Search for the cell housing the specified text and yield its (X, Y) center coordinate. 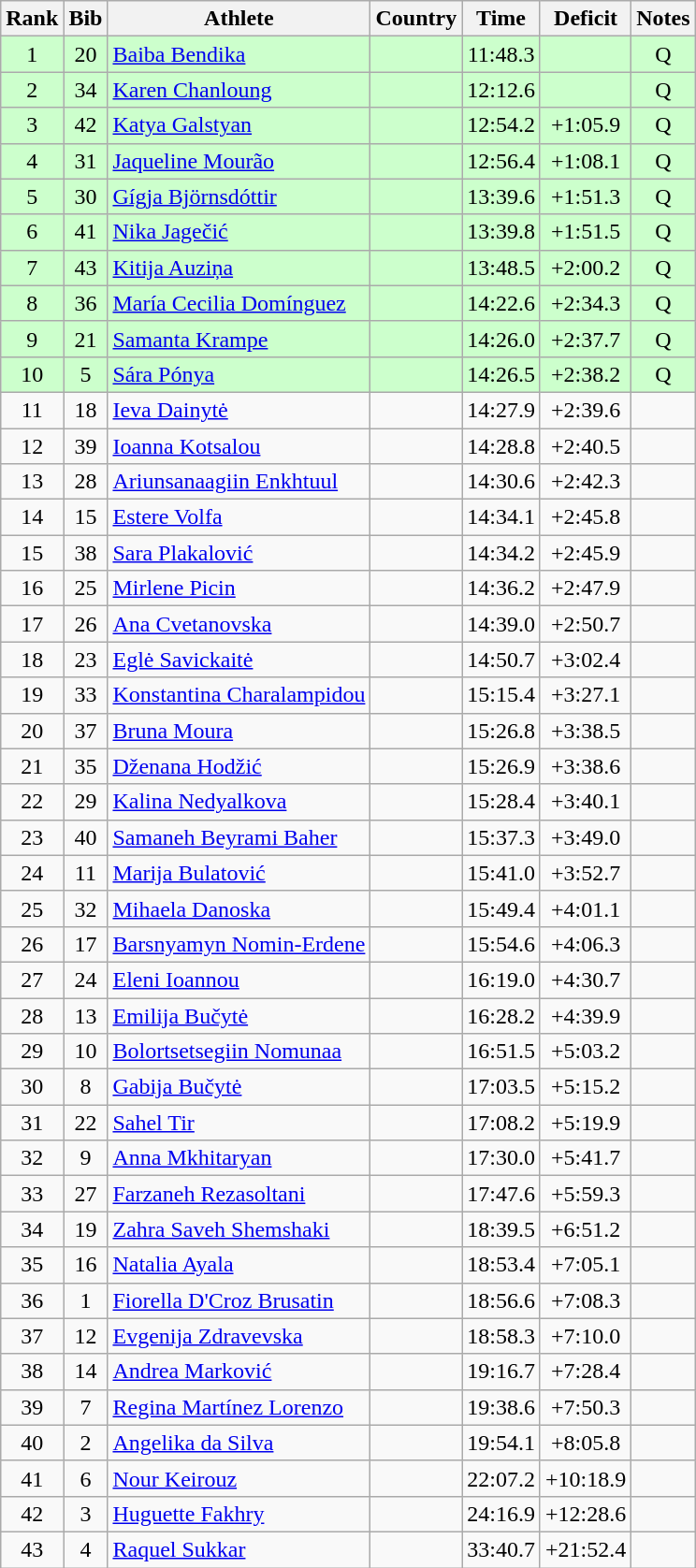
+4:06.3 (586, 944)
15:54.6 (501, 944)
+2:42.3 (586, 482)
14:34.2 (501, 553)
+3:49.0 (586, 837)
Baiba Bendika (239, 54)
18:39.5 (501, 1229)
Barsnyamyn Nomin-Erdene (239, 944)
Nika Jagečić (239, 232)
Katya Galstyan (239, 125)
17:30.0 (501, 1158)
14:27.9 (501, 410)
Farzaneh Rezasoltani (239, 1194)
+2:38.2 (586, 374)
18:58.3 (501, 1336)
Sára Pónya (239, 374)
+7:50.3 (586, 1407)
13:48.5 (501, 268)
+3:27.1 (586, 695)
12:54.2 (501, 125)
+3:38.6 (586, 766)
Emilija Bučytė (239, 1015)
Andrea Marković (239, 1372)
Gígja Björnsdóttir (239, 196)
+10:18.9 (586, 1478)
13:39.6 (501, 196)
+7:10.0 (586, 1336)
+3:02.4 (586, 660)
+5:03.2 (586, 1052)
14:30.6 (501, 482)
+2:00.2 (586, 268)
+21:52.4 (586, 1549)
+3:52.7 (586, 873)
Karen Chanloung (239, 90)
12:12.6 (501, 90)
+4:30.7 (586, 980)
Regina Martínez Lorenzo (239, 1407)
+1:51.3 (586, 196)
Evgenija Zdravevska (239, 1336)
14:39.0 (501, 624)
Jaqueline Mourão (239, 161)
+2:40.5 (586, 446)
+5:41.7 (586, 1158)
+5:19.9 (586, 1123)
16:19.0 (501, 980)
+2:37.7 (586, 339)
14:28.8 (501, 446)
19:54.1 (501, 1443)
19:16.7 (501, 1372)
Ariunsanaagiin Enkhtuul (239, 482)
+7:08.3 (586, 1300)
Notes (663, 19)
+5:15.2 (586, 1087)
+4:39.9 (586, 1015)
22:07.2 (501, 1478)
Marija Bulatović (239, 873)
Bolortsetsegiin Nomunaa (239, 1052)
+12:28.6 (586, 1514)
+5:59.3 (586, 1194)
18:56.6 (501, 1300)
Fiorella D'Croz Brusatin (239, 1300)
+1:08.1 (586, 161)
Kalina Nedyalkova (239, 802)
Nour Keirouz (239, 1478)
+7:28.4 (586, 1372)
+2:45.8 (586, 517)
+7:05.1 (586, 1265)
Estere Volfa (239, 517)
17:03.5 (501, 1087)
Rank (32, 19)
Samanta Krampe (239, 339)
15:49.4 (501, 908)
15:15.4 (501, 695)
14:34.1 (501, 517)
14:50.7 (501, 660)
Bib (86, 19)
Gabija Bučytė (239, 1087)
Dženana Hodžić (239, 766)
+2:39.6 (586, 410)
Konstantina Charalampidou (239, 695)
Mirlene Picin (239, 588)
Ana Cvetanovska (239, 624)
+2:47.9 (586, 588)
19:38.6 (501, 1407)
14:22.6 (501, 303)
Ieva Dainytė (239, 410)
12:56.4 (501, 161)
+6:51.2 (586, 1229)
13:39.8 (501, 232)
+4:01.1 (586, 908)
+3:38.5 (586, 731)
+3:40.1 (586, 802)
Angelika da Silva (239, 1443)
14:26.5 (501, 374)
17:08.2 (501, 1123)
Ioanna Kotsalou (239, 446)
Samaneh Beyrami Baher (239, 837)
+8:05.8 (586, 1443)
+2:50.7 (586, 624)
24:16.9 (501, 1514)
17:47.6 (501, 1194)
Huguette Fakhry (239, 1514)
Raquel Sukkar (239, 1549)
16:28.2 (501, 1015)
Bruna Moura (239, 731)
16:51.5 (501, 1052)
Mihaela Danoska (239, 908)
15:26.9 (501, 766)
+1:51.5 (586, 232)
María Cecilia Domínguez (239, 303)
Zahra Saveh Shemshaki (239, 1229)
Sara Plakalović (239, 553)
15:41.0 (501, 873)
15:26.8 (501, 731)
14:36.2 (501, 588)
11:48.3 (501, 54)
Eleni Ioannou (239, 980)
Kitija Auziņa (239, 268)
Country (416, 19)
Deficit (586, 19)
15:37.3 (501, 837)
Time (501, 19)
+2:45.9 (586, 553)
+2:34.3 (586, 303)
+1:05.9 (586, 125)
Eglė Savickaitė (239, 660)
Athlete (239, 19)
33:40.7 (501, 1549)
Anna Mkhitaryan (239, 1158)
14:26.0 (501, 339)
18:53.4 (501, 1265)
Sahel Tir (239, 1123)
Natalia Ayala (239, 1265)
15:28.4 (501, 802)
